Extract the [X, Y] coordinate from the center of the cell holding the provided text.  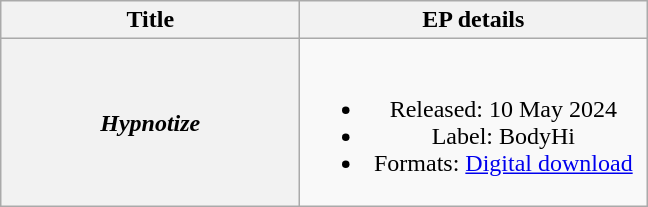
Title [150, 20]
Released: 10 May 2024Label: BodyHiFormats: Digital download [474, 122]
Hypnotize [150, 122]
EP details [474, 20]
